Return [X, Y] of the center of cell containing provided text 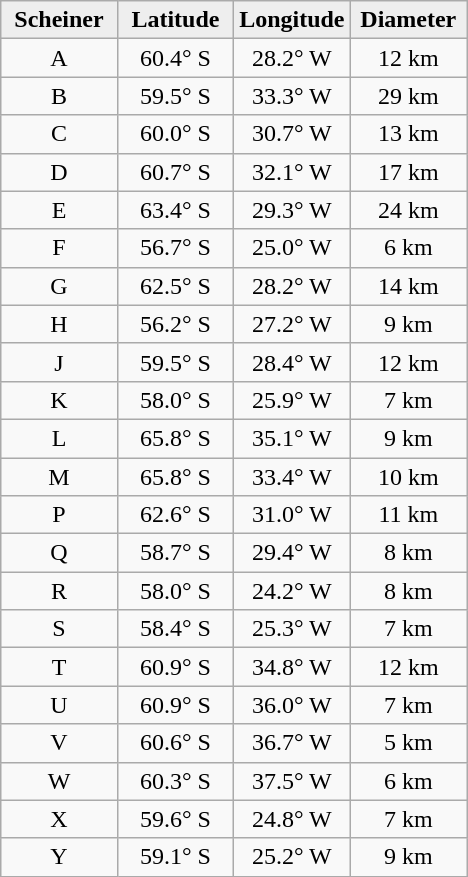
11 km [408, 515]
59.1° S [175, 857]
X [59, 819]
Y [59, 857]
24.8° W [292, 819]
H [59, 324]
33.3° W [292, 96]
28.4° W [292, 362]
32.1° W [292, 172]
R [59, 591]
A [59, 58]
U [59, 705]
B [59, 96]
P [59, 515]
58.4° S [175, 629]
10 km [408, 477]
60.0° S [175, 134]
25.9° W [292, 400]
59.6° S [175, 819]
S [59, 629]
Latitude [175, 20]
F [59, 248]
56.7° S [175, 248]
29.4° W [292, 553]
62.5° S [175, 286]
L [59, 438]
Scheiner [59, 20]
Longitude [292, 20]
24 km [408, 210]
35.1° W [292, 438]
25.2° W [292, 857]
33.4° W [292, 477]
30.7° W [292, 134]
E [59, 210]
24.2° W [292, 591]
60.7° S [175, 172]
58.7° S [175, 553]
D [59, 172]
5 km [408, 743]
60.4° S [175, 58]
60.3° S [175, 781]
K [59, 400]
J [59, 362]
17 km [408, 172]
31.0° W [292, 515]
M [59, 477]
60.6° S [175, 743]
13 km [408, 134]
25.3° W [292, 629]
Q [59, 553]
62.6° S [175, 515]
W [59, 781]
27.2° W [292, 324]
V [59, 743]
29.3° W [292, 210]
G [59, 286]
C [59, 134]
37.5° W [292, 781]
63.4° S [175, 210]
29 km [408, 96]
36.0° W [292, 705]
56.2° S [175, 324]
36.7° W [292, 743]
Diameter [408, 20]
14 km [408, 286]
34.8° W [292, 667]
25.0° W [292, 248]
T [59, 667]
